Capture the cell that displays the provided text and extract its (x, y) central coordinate. 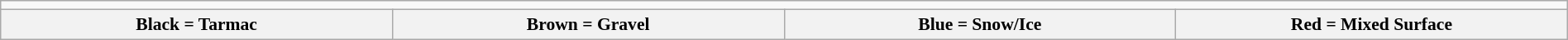
Blue = Snow/Ice (980, 24)
Black = Tarmac (197, 24)
Brown = Gravel (588, 24)
Red = Mixed Surface (1372, 24)
